Determine the [X, Y] coordinate at the center of the cell enclosing the given text.  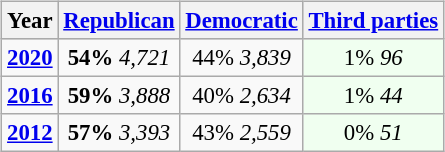
59% 3,888 [119, 96]
0% 51 [373, 133]
43% 2,559 [242, 133]
54% 4,721 [119, 58]
Democratic [242, 21]
Republican [119, 21]
2016 [30, 96]
1% 44 [373, 96]
44% 3,839 [242, 58]
Year [30, 21]
1% 96 [373, 58]
Third parties [373, 21]
2012 [30, 133]
2020 [30, 58]
40% 2,634 [242, 96]
57% 3,393 [119, 133]
